Return the (X, Y) coordinate for the center point of the cell that contains the specified text.  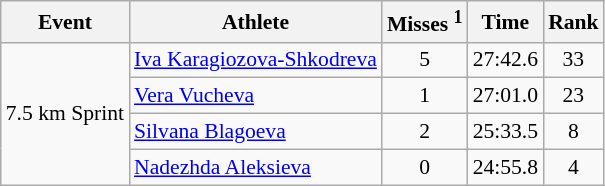
Nadezhda Aleksieva (256, 167)
27:42.6 (506, 60)
Iva Karagiozova-Shkodreva (256, 60)
5 (425, 60)
1 (425, 96)
24:55.8 (506, 167)
Event (65, 22)
8 (574, 132)
Athlete (256, 22)
2 (425, 132)
7.5 km Sprint (65, 113)
Silvana Blagoeva (256, 132)
Misses 1 (425, 22)
27:01.0 (506, 96)
23 (574, 96)
33 (574, 60)
Time (506, 22)
4 (574, 167)
Vera Vucheva (256, 96)
25:33.5 (506, 132)
Rank (574, 22)
0 (425, 167)
